Pinpoint the cell where the given text exists, returning its [X, Y] midpoint coordinate. 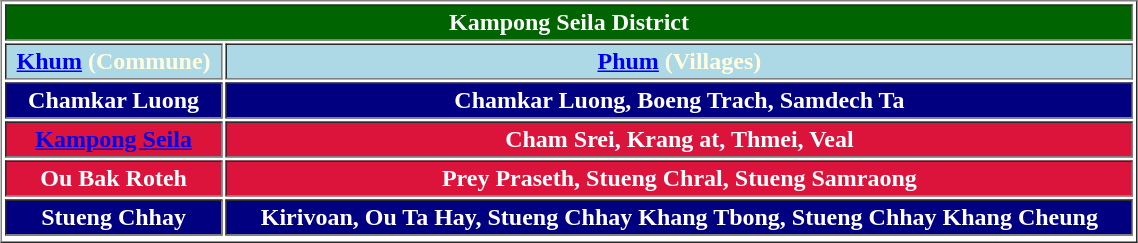
Kampong Seila [114, 140]
Stueng Chhay [114, 218]
Chamkar Luong [114, 100]
Prey Praseth, Stueng Chral, Stueng Samraong [679, 178]
Kampong Seila District [570, 22]
Kirivoan, Ou Ta Hay, Stueng Chhay Khang Tbong, Stueng Chhay Khang Cheung [679, 218]
Khum (Commune) [114, 62]
Ou Bak Roteh [114, 178]
Chamkar Luong, Boeng Trach, Samdech Ta [679, 100]
Phum (Villages) [679, 62]
Cham Srei, Krang at, Thmei, Veal [679, 140]
